Capture the cell that displays the provided text and extract its [x, y] central coordinate. 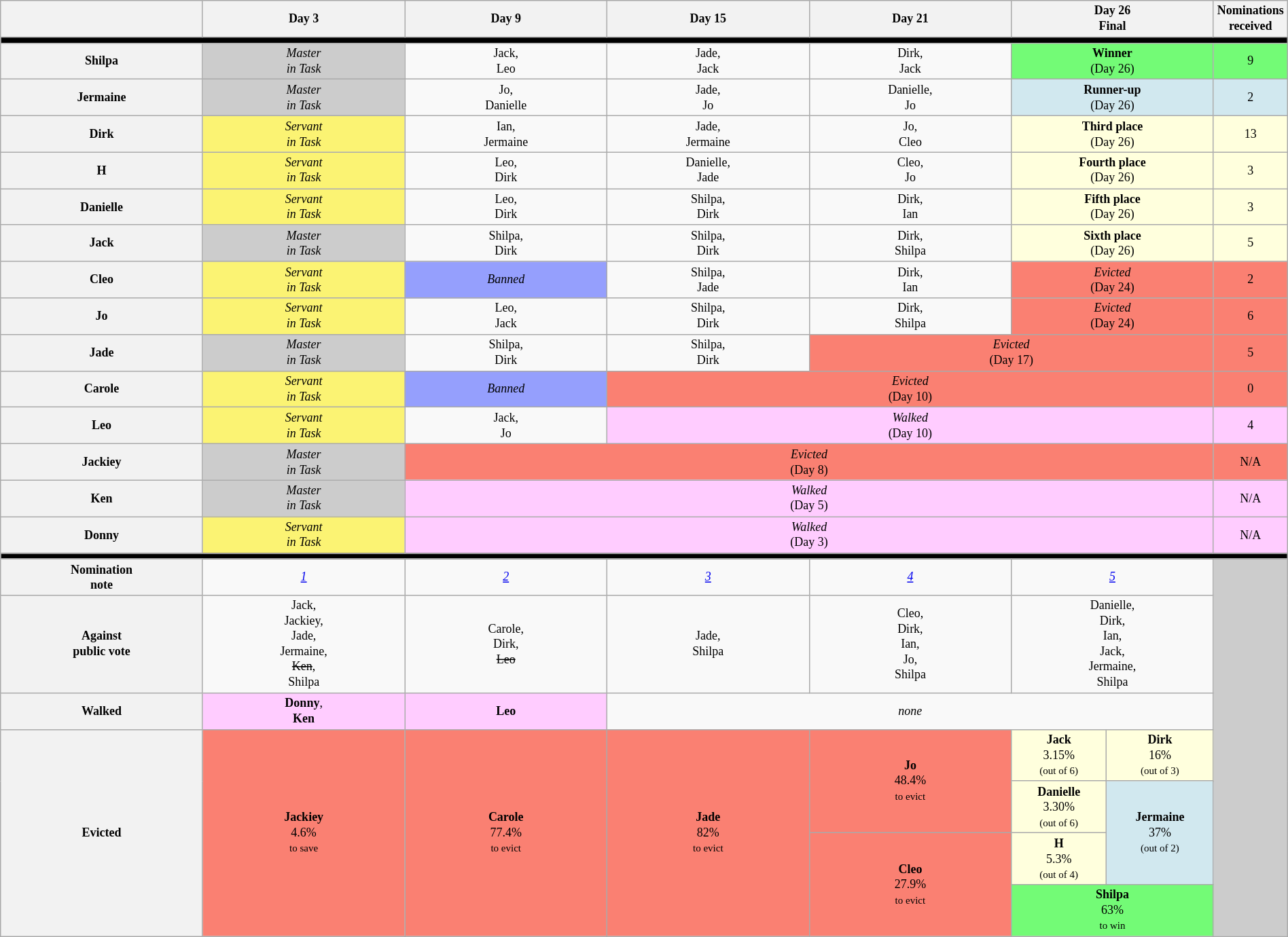
Cleo [102, 280]
Ian,Jermaine [506, 134]
Winner(Day 26) [1113, 61]
Carole,Dirk,Leo [506, 644]
Jack3.15%(out of 6) [1059, 755]
Againstpublic vote [102, 644]
Jade,Jack [709, 61]
Dirk [102, 134]
Nominationnote [102, 577]
Fourth place(Day 26) [1113, 170]
Jack,Jackiey,Jade,Jermaine,Ken,Shilpa [304, 644]
Walked(Day 10) [910, 426]
H5.3%(out of 4) [1059, 859]
Fifth place(Day 26) [1113, 207]
Day 26Final [1113, 19]
Jade82%to evict [709, 832]
Leo,Jack [506, 316]
Walked(Day 5) [809, 498]
Day 21 [910, 19]
Day 9 [506, 19]
Jade [102, 352]
Shilpa [102, 61]
13 [1250, 134]
Walked(Day 3) [809, 535]
Third place(Day 26) [1113, 134]
Cleo,Dirk,Ian,Jo,Shilpa [910, 644]
Jo,Danielle [506, 98]
Runner-up(Day 26) [1113, 98]
Dirk,Jack [910, 61]
Cleo,Jo [910, 170]
Jade,Jermaine [709, 134]
Jack [102, 243]
Day 3 [304, 19]
Shilpa,Jade [709, 280]
Jack,Jo [506, 426]
1 [304, 577]
Walked [102, 712]
Day 15 [709, 19]
Jo,Cleo [910, 134]
6 [1250, 316]
0 [1250, 389]
Evicted(Day 10) [910, 389]
Jackiey4.6%to save [304, 832]
Evicted(Day 8) [809, 462]
Jermaine37%(out of 2) [1160, 832]
Donny [102, 535]
Jade,Shilpa [709, 644]
Evicted [102, 832]
Jade,Jo [709, 98]
Jackiey [102, 462]
Evicted(Day 17) [1011, 352]
Danielle3.30%(out of 6) [1059, 807]
Danielle,Jade [709, 170]
Danielle,Dirk,Ian,Jack,Jermaine,Shilpa [1113, 644]
Donny,Ken [304, 712]
Carole77.4%to evict [506, 832]
Dirk16%(out of 3) [1160, 755]
Cleo27.9%to evict [910, 885]
Jack,Leo [506, 61]
Ken [102, 498]
none [910, 712]
Jo48.4%to evict [910, 781]
Jermaine [102, 98]
Nominationsreceived [1250, 19]
H [102, 170]
Carole [102, 389]
Danielle [102, 207]
Danielle,Jo [910, 98]
9 [1250, 61]
Shilpa63%to win [1113, 911]
Jo [102, 316]
Sixth place(Day 26) [1113, 243]
